Detect which cell encompasses the target text, then output its [X, Y] center coordinate. 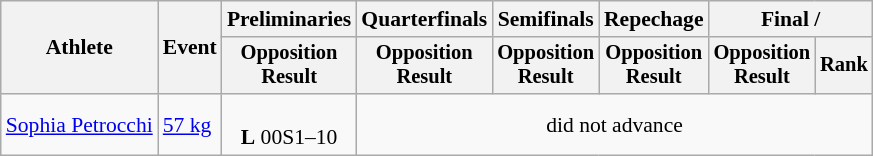
L 00S1–10 [289, 124]
57 kg [190, 124]
Final / [791, 19]
did not advance [614, 124]
Rank [844, 66]
Preliminaries [289, 19]
Event [190, 48]
Quarterfinals [424, 19]
Repechage [654, 19]
Semifinals [546, 19]
Sophia Petrocchi [80, 124]
Athlete [80, 48]
